Identify which cell holds the provided text, then report its (x, y) central coordinate. 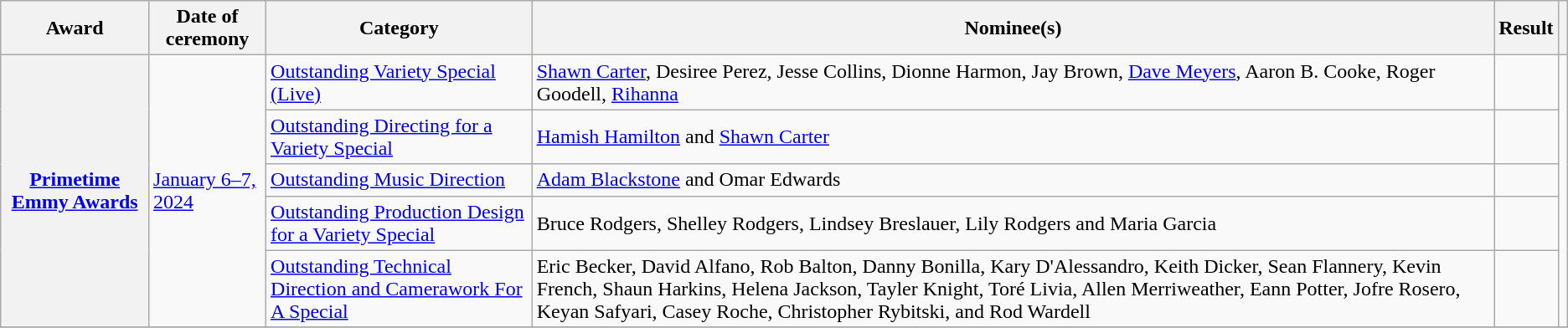
Shawn Carter, Desiree Perez, Jesse Collins, Dionne Harmon, Jay Brown, Dave Meyers, Aaron B. Cooke, Roger Goodell, Rihanna (1014, 82)
Outstanding Variety Special (Live) (400, 82)
Outstanding Music Direction (400, 180)
Result (1526, 28)
Outstanding Technical Direction and Camerawork For A Special (400, 289)
Adam Blackstone and Omar Edwards (1014, 180)
Hamish Hamilton and Shawn Carter (1014, 137)
January 6–7, 2024 (208, 191)
Outstanding Directing for a Variety Special (400, 137)
Category (400, 28)
Bruce Rodgers, Shelley Rodgers, Lindsey Breslauer, Lily Rodgers and Maria Garcia (1014, 223)
Nominee(s) (1014, 28)
Date of ceremony (208, 28)
Outstanding Production Design for a Variety Special (400, 223)
Primetime Emmy Awards (75, 191)
Award (75, 28)
